Identify which cell holds the provided text, then report its [X, Y] central coordinate. 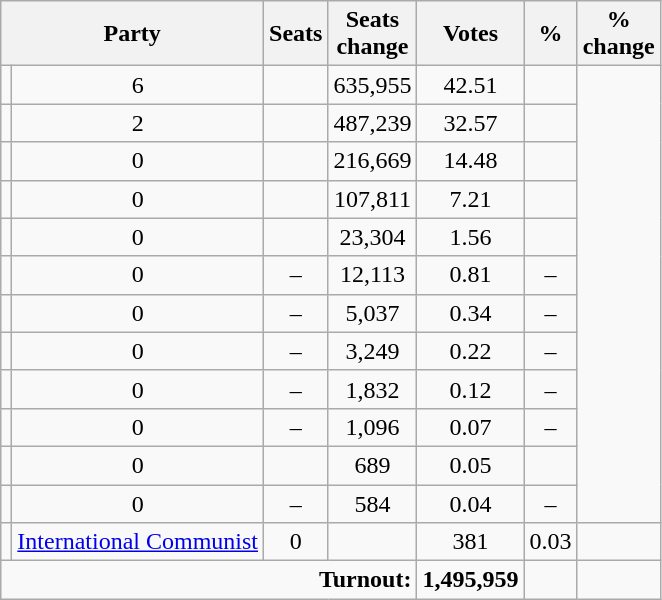
0.07 [470, 427]
6 [138, 85]
0.05 [470, 465]
0.03 [550, 542]
0.12 [470, 389]
International Communist [138, 542]
584 [372, 503]
5,037 [372, 313]
23,304 [372, 237]
635,955 [372, 85]
1.56 [470, 237]
487,239 [372, 123]
32.57 [470, 123]
Seats [296, 34]
14.48 [470, 161]
Turnout: [209, 580]
Seatschange [372, 34]
% [550, 34]
Party [132, 34]
3,249 [372, 351]
689 [372, 465]
7.21 [470, 199]
12,113 [372, 275]
%change [618, 34]
216,669 [372, 161]
Votes [470, 34]
2 [138, 123]
1,832 [372, 389]
381 [470, 542]
107,811 [372, 199]
1,096 [372, 427]
0.22 [470, 351]
1,495,959 [470, 580]
0.81 [470, 275]
42.51 [470, 85]
0.04 [470, 503]
0.34 [470, 313]
